Locate the cell with the specified text and output its [X, Y] center coordinate. 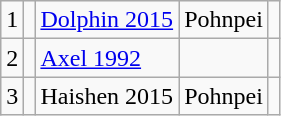
Haishen 2015 [107, 96]
Axel 1992 [107, 58]
1 [12, 20]
Dolphin 2015 [107, 20]
2 [12, 58]
3 [12, 96]
